Return [X, Y] of the center of cell containing provided text 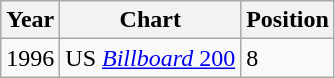
Year [30, 20]
Chart [150, 20]
1996 [30, 58]
Position [288, 20]
8 [288, 58]
US Billboard 200 [150, 58]
